Identify which cell holds the provided text, then report its [x, y] central coordinate. 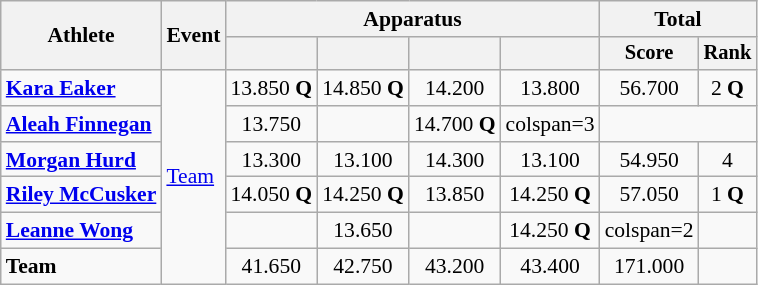
14.200 [455, 88]
41.650 [271, 267]
1 Q [728, 195]
14.050 Q [271, 195]
colspan=2 [650, 231]
42.750 [363, 267]
43.400 [550, 267]
4 [728, 160]
13.800 [550, 88]
2 Q [728, 88]
14.300 [455, 160]
Athlete [82, 36]
Event [193, 36]
Total [678, 19]
Morgan Hurd [82, 160]
13.850 [455, 195]
14.850 Q [363, 88]
43.200 [455, 267]
Rank [728, 54]
13.300 [271, 160]
14.700 Q [455, 124]
Score [650, 54]
13.750 [271, 124]
Kara Eaker [82, 88]
Riley McCusker [82, 195]
56.700 [650, 88]
54.950 [650, 160]
171.000 [650, 267]
57.050 [650, 195]
colspan=3 [550, 124]
Aleah Finnegan [82, 124]
13.850 Q [271, 88]
Apparatus [412, 19]
Leanne Wong [82, 231]
13.650 [363, 231]
